Determine the (x, y) coordinate at the center of the cell enclosing the given text.  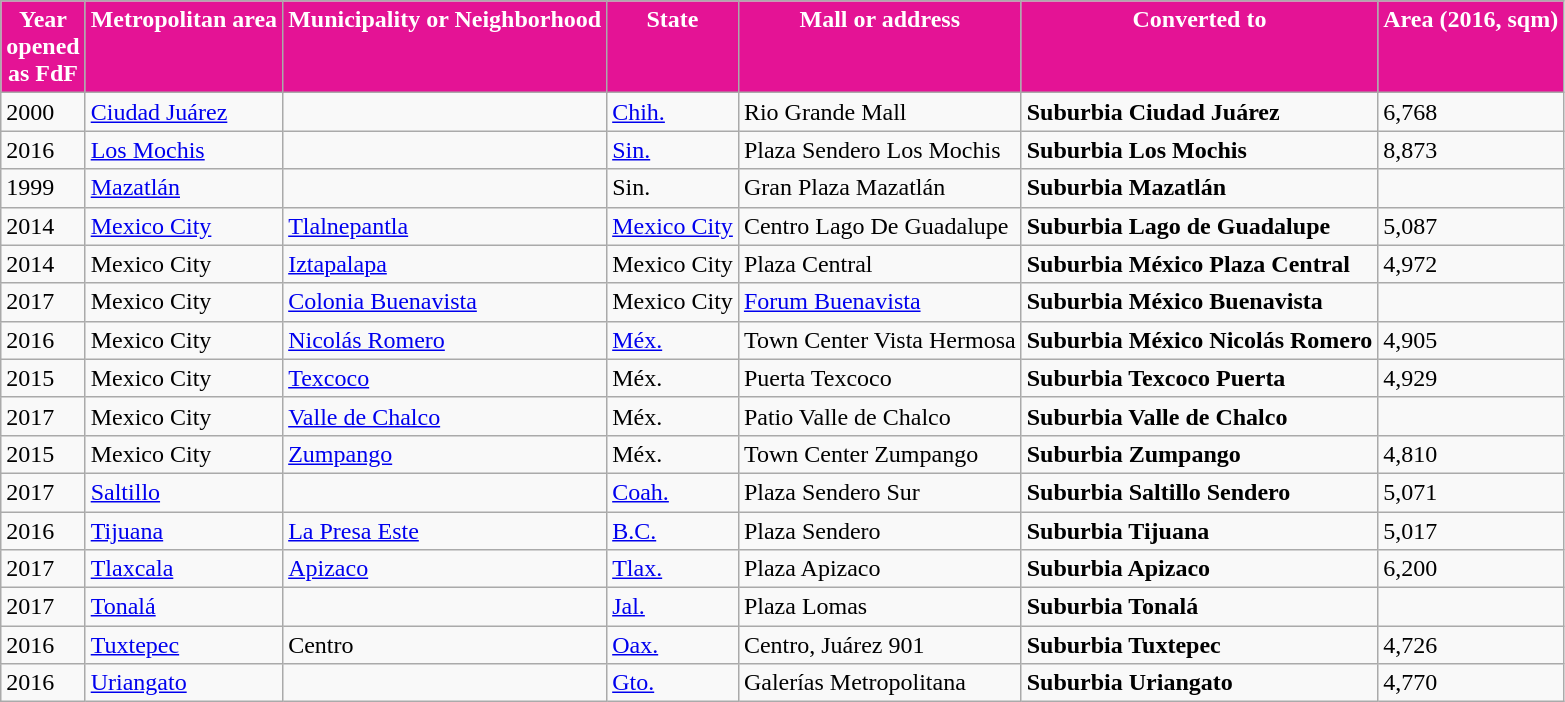
Gran Plaza Mazatlán (880, 188)
Texcoco (445, 378)
Centro (445, 645)
Chih. (673, 112)
Tuxtepec (184, 645)
Ciudad Juárez (184, 112)
Jal. (673, 607)
2000 (43, 112)
Mall or address (880, 47)
Patio Valle de Chalco (880, 416)
Forum Buenavista (880, 302)
4,972 (1471, 264)
8,873 (1471, 150)
Suburbia Zumpango (1200, 454)
Plaza Sendero Sur (880, 492)
Municipality or Neighborhood (445, 47)
Uriangato (184, 683)
Suburbia Ciudad Juárez (1200, 112)
6,200 (1471, 569)
Suburbia México Buenavista (1200, 302)
5,017 (1471, 531)
Suburbia México Plaza Central (1200, 264)
4,905 (1471, 340)
Tijuana (184, 531)
Area (2016, sqm) (1471, 47)
Zumpango (445, 454)
Town Center Vista Hermosa (880, 340)
Town Center Zumpango (880, 454)
Tlaxcala (184, 569)
Tonalá (184, 607)
Suburbia Apizaco (1200, 569)
Suburbia Tuxtepec (1200, 645)
Suburbia Mazatlán (1200, 188)
Puerta Texcoco (880, 378)
Valle de Chalco (445, 416)
Coah. (673, 492)
Gto. (673, 683)
Centro Lago De Guadalupe (880, 226)
Plaza Sendero Los Mochis (880, 150)
Suburbia Texcoco Puerta (1200, 378)
Tlax. (673, 569)
Mazatlán (184, 188)
Iztapalapa (445, 264)
4,810 (1471, 454)
Suburbia Los Mochis (1200, 150)
Galerías Metropolitana (880, 683)
Rio Grande Mall (880, 112)
Plaza Lomas (880, 607)
Converted to (1200, 47)
Suburbia Uriangato (1200, 683)
Tlalnepantla (445, 226)
1999 (43, 188)
4,929 (1471, 378)
Plaza Central (880, 264)
Saltillo (184, 492)
State (673, 47)
Yearopenedas FdF (43, 47)
Suburbia Tonalá (1200, 607)
Suburbia Saltillo Sendero (1200, 492)
Apizaco (445, 569)
Los Mochis (184, 150)
La Presa Este (445, 531)
5,087 (1471, 226)
Plaza Sendero (880, 531)
6,768 (1471, 112)
Suburbia México Nicolás Romero (1200, 340)
4,726 (1471, 645)
Centro, Juárez 901 (880, 645)
4,770 (1471, 683)
Nicolás Romero (445, 340)
Suburbia Tijuana (1200, 531)
B.C. (673, 531)
Suburbia Lago de Guadalupe (1200, 226)
5,071 (1471, 492)
Colonia Buenavista (445, 302)
Suburbia Valle de Chalco (1200, 416)
Metropolitan area (184, 47)
Oax. (673, 645)
Plaza Apizaco (880, 569)
